Identify which cell holds the provided text, then report its [x, y] central coordinate. 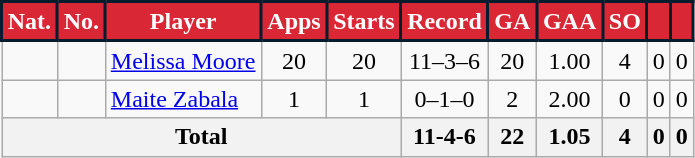
Melissa Moore [183, 60]
Record [444, 22]
No. [81, 22]
Player [183, 22]
2 [512, 99]
11-4-6 [444, 137]
1.05 [570, 137]
0–1–0 [444, 99]
Total [202, 137]
2.00 [570, 99]
Starts [364, 22]
GA [512, 22]
Maite Zabala [183, 99]
SO [626, 22]
GAA [570, 22]
1.00 [570, 60]
Apps [294, 22]
11–3–6 [444, 60]
22 [512, 137]
Nat. [30, 22]
